Determine the [X, Y] coordinate at the center of the cell enclosing the given text.  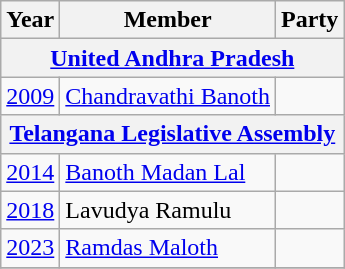
2023 [30, 248]
Party [310, 20]
Lavudya Ramulu [168, 210]
Banoth Madan Lal [168, 172]
2018 [30, 210]
Member [168, 20]
Year [30, 20]
Ramdas Maloth [168, 248]
United Andhra Pradesh [172, 58]
2009 [30, 96]
Telangana Legislative Assembly [172, 134]
2014 [30, 172]
Chandravathi Banoth [168, 96]
